Search for the cell housing the specified text and yield its [x, y] center coordinate. 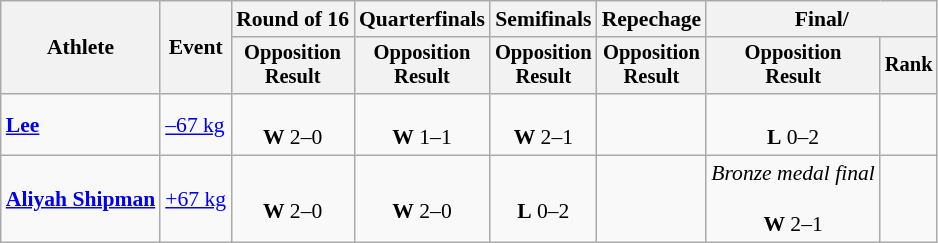
Bronze medal finalW 2–1 [793, 200]
Quarterfinals [422, 19]
Semifinals [544, 19]
Event [196, 48]
W 2–1 [544, 124]
W 1–1 [422, 124]
Aliyah Shipman [80, 200]
+67 kg [196, 200]
Repechage [652, 19]
Lee [80, 124]
Athlete [80, 48]
Round of 16 [292, 19]
Final/ [822, 19]
–67 kg [196, 124]
Rank [909, 66]
